Output the [x, y] coordinate of the center of the cell containing the given text.  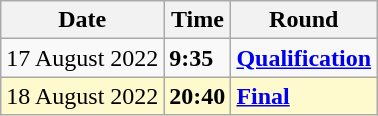
20:40 [198, 96]
18 August 2022 [82, 96]
9:35 [198, 58]
Date [82, 20]
Qualification [304, 58]
Final [304, 96]
17 August 2022 [82, 58]
Time [198, 20]
Round [304, 20]
